Capture the cell that displays the provided text and extract its [X, Y] central coordinate. 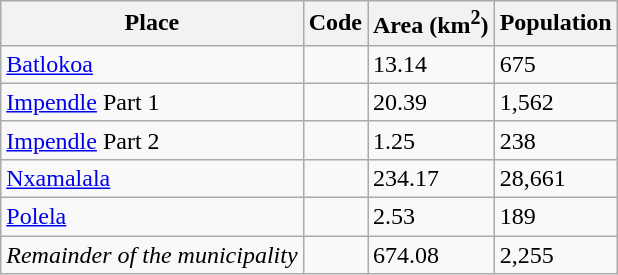
Place [152, 24]
Code [335, 24]
Batlokoa [152, 64]
234.17 [432, 178]
2,255 [556, 255]
Area (km2) [432, 24]
28,661 [556, 178]
189 [556, 217]
1,562 [556, 102]
Population [556, 24]
Nxamalala [152, 178]
674.08 [432, 255]
Impendle Part 2 [152, 140]
20.39 [432, 102]
Remainder of the municipality [152, 255]
1.25 [432, 140]
Polela [152, 217]
238 [556, 140]
Impendle Part 1 [152, 102]
2.53 [432, 217]
675 [556, 64]
13.14 [432, 64]
